Pinpoint the cell where the given text exists, returning its [X, Y] midpoint coordinate. 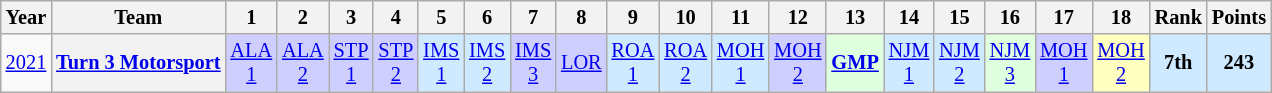
16 [1010, 17]
STP2 [396, 63]
Points [1239, 17]
11 [740, 17]
1 [251, 17]
ALA2 [303, 63]
GMP [854, 63]
NJM2 [959, 63]
2021 [26, 63]
Year [26, 17]
4 [396, 17]
Rank [1178, 17]
Turn 3 Motorsport [138, 63]
ALA1 [251, 63]
NJM3 [1010, 63]
IMS3 [533, 63]
IMS1 [441, 63]
12 [798, 17]
7 [533, 17]
15 [959, 17]
3 [352, 17]
IMS2 [487, 63]
ROA1 [634, 63]
LOR [581, 63]
5 [441, 17]
8 [581, 17]
ROA2 [686, 63]
6 [487, 17]
243 [1239, 63]
Team [138, 17]
STP1 [352, 63]
2 [303, 17]
17 [1064, 17]
14 [909, 17]
7th [1178, 63]
13 [854, 17]
9 [634, 17]
18 [1120, 17]
NJM1 [909, 63]
10 [686, 17]
